Return [x, y] of the center of cell containing provided text 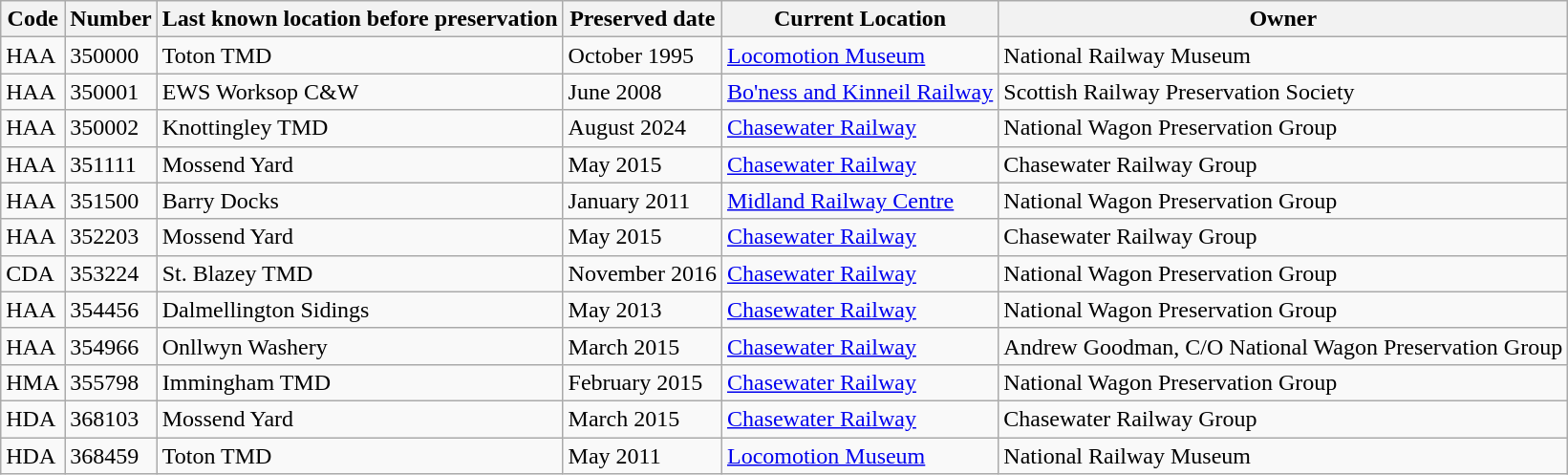
368103 [111, 419]
Knottingley TMD [359, 128]
October 1995 [642, 55]
354456 [111, 310]
353224 [111, 273]
352203 [111, 237]
Number [111, 19]
CDA [32, 273]
351111 [111, 164]
Andrew Goodman, C/O National Wagon Preservation Group [1283, 346]
Preserved date [642, 19]
St. Blazey TMD [359, 273]
May 2011 [642, 456]
355798 [111, 382]
Barry Docks [359, 201]
Scottish Railway Preservation Society [1283, 92]
February 2015 [642, 382]
Current Location [860, 19]
November 2016 [642, 273]
Owner [1283, 19]
Bo'ness and Kinneil Railway [860, 92]
Immingham TMD [359, 382]
Dalmellington Sidings [359, 310]
August 2024 [642, 128]
351500 [111, 201]
May 2013 [642, 310]
354966 [111, 346]
350001 [111, 92]
HMA [32, 382]
Last known location before preservation [359, 19]
EWS Worksop C&W [359, 92]
January 2011 [642, 201]
Midland Railway Centre [860, 201]
350002 [111, 128]
350000 [111, 55]
Onllwyn Washery [359, 346]
368459 [111, 456]
June 2008 [642, 92]
Code [32, 19]
